Return [X, Y] of the center of cell containing provided text 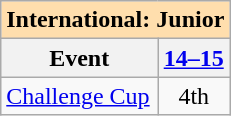
Challenge Cup [80, 96]
Event [80, 58]
4th [194, 96]
14–15 [194, 58]
International: Junior [116, 20]
